Detect which cell encompasses the target text, then output its [X, Y] center coordinate. 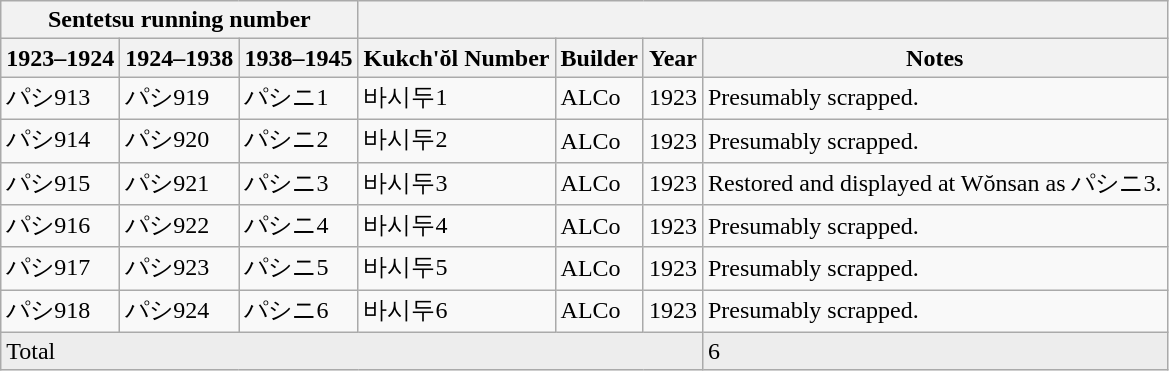
パシ916 [60, 226]
Restored and displayed at Wŏnsan as パシニ3. [934, 184]
パシニ3 [298, 184]
パシニ2 [298, 140]
바시두1 [456, 98]
パシ920 [180, 140]
Total [352, 351]
바시두2 [456, 140]
パシ918 [60, 312]
パシニ1 [298, 98]
바시두6 [456, 312]
パシ919 [180, 98]
1924–1938 [180, 58]
パシ914 [60, 140]
Builder [599, 58]
パシ917 [60, 268]
1938–1945 [298, 58]
바시두4 [456, 226]
パシ913 [60, 98]
パシニ4 [298, 226]
바시두3 [456, 184]
Kukch'ŏl Number [456, 58]
パシ924 [180, 312]
パシ923 [180, 268]
6 [934, 351]
1923–1924 [60, 58]
パシ915 [60, 184]
Sentetsu running number [180, 20]
パシニ5 [298, 268]
パシ922 [180, 226]
パシ921 [180, 184]
パシニ6 [298, 312]
Notes [934, 58]
Year [672, 58]
바시두5 [456, 268]
